Detect which cell encompasses the target text, then output its [x, y] center coordinate. 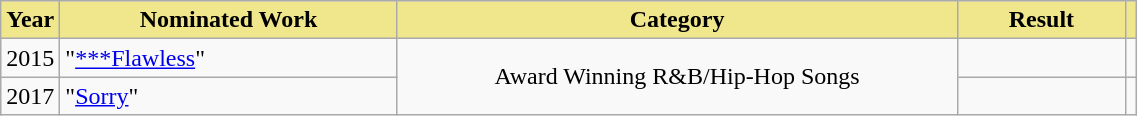
Result [1042, 20]
2017 [30, 96]
Category [677, 20]
2015 [30, 58]
"Sorry" [228, 96]
Nominated Work [228, 20]
Award Winning R&B/Hip-Hop Songs [677, 77]
"***Flawless" [228, 58]
Year [30, 20]
